For the text-containing cell, return its midpoint in (X, Y) coordinate format. 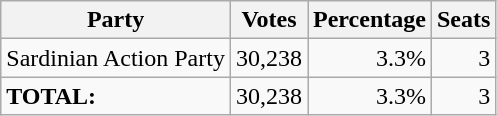
TOTAL: (116, 96)
Party (116, 20)
Seats (463, 20)
Votes (268, 20)
Sardinian Action Party (116, 58)
Percentage (370, 20)
